Return (x, y) of the center of cell containing provided text 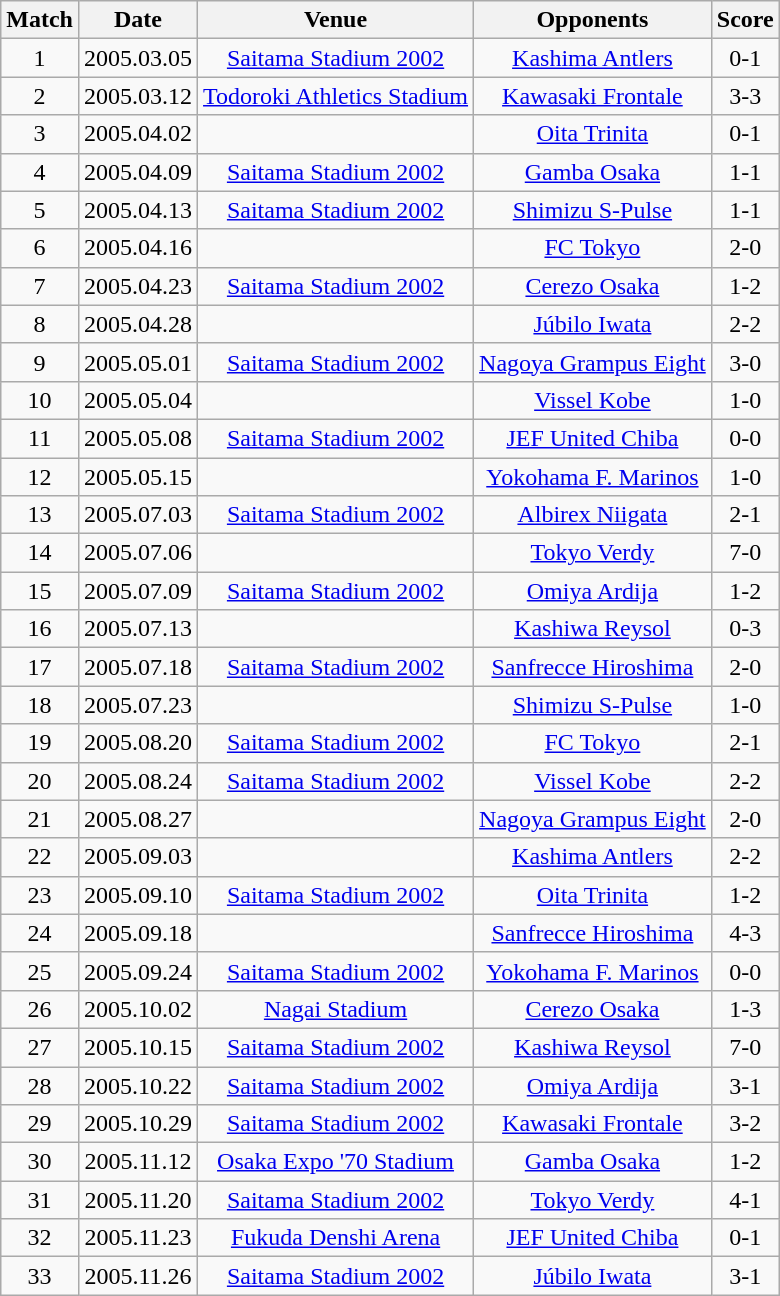
4-1 (745, 1200)
2005.05.01 (138, 362)
31 (40, 1200)
6 (40, 248)
2005.10.22 (138, 1085)
2005.04.16 (138, 248)
2005.03.05 (138, 58)
Albirex Niigata (593, 515)
Opponents (593, 20)
Date (138, 20)
2005.03.12 (138, 96)
16 (40, 629)
27 (40, 1047)
3-3 (745, 96)
32 (40, 1238)
2005.04.02 (138, 134)
21 (40, 819)
2005.04.23 (138, 286)
17 (40, 667)
2005.04.09 (138, 172)
Match (40, 20)
2005.08.27 (138, 819)
4 (40, 172)
29 (40, 1124)
24 (40, 933)
2005.07.06 (138, 553)
2005.05.04 (138, 400)
2005.07.18 (138, 667)
19 (40, 743)
2005.10.02 (138, 1009)
12 (40, 477)
33 (40, 1276)
25 (40, 971)
2005.11.20 (138, 1200)
2005.07.09 (138, 591)
22 (40, 857)
14 (40, 553)
15 (40, 591)
13 (40, 515)
Osaka Expo '70 Stadium (336, 1162)
5 (40, 210)
4-3 (745, 933)
10 (40, 400)
2005.11.12 (138, 1162)
2005.10.15 (138, 1047)
Fukuda Denshi Arena (336, 1238)
8 (40, 324)
Venue (336, 20)
2005.11.26 (138, 1276)
30 (40, 1162)
2005.07.23 (138, 705)
Score (745, 20)
18 (40, 705)
2 (40, 96)
2005.09.24 (138, 971)
2005.09.03 (138, 857)
3 (40, 134)
28 (40, 1085)
2005.04.28 (138, 324)
11 (40, 438)
3-0 (745, 362)
2005.09.10 (138, 895)
1-3 (745, 1009)
2005.04.13 (138, 210)
20 (40, 781)
23 (40, 895)
26 (40, 1009)
2005.07.03 (138, 515)
2005.08.24 (138, 781)
2005.08.20 (138, 743)
2005.10.29 (138, 1124)
9 (40, 362)
2005.07.13 (138, 629)
2005.09.18 (138, 933)
Todoroki Athletics Stadium (336, 96)
0-3 (745, 629)
3-2 (745, 1124)
Nagai Stadium (336, 1009)
2005.05.08 (138, 438)
2005.05.15 (138, 477)
1 (40, 58)
2005.11.23 (138, 1238)
7 (40, 286)
